Identify which cell holds the provided text, then report its (x, y) central coordinate. 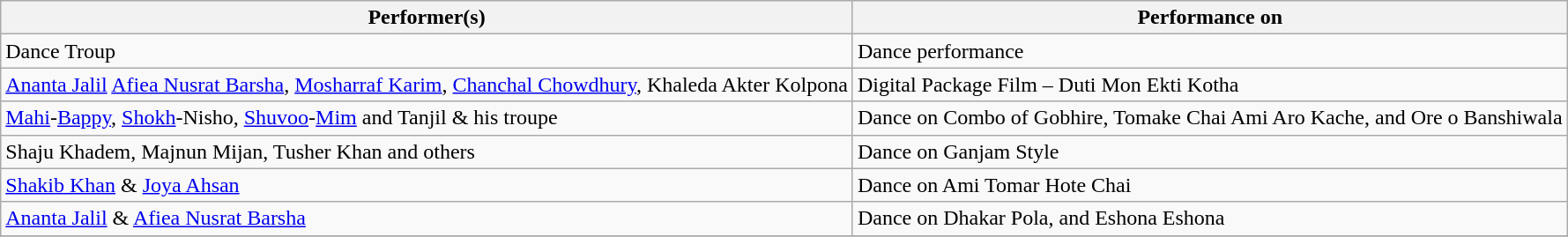
Digital Package Film – Duti Mon Ekti Kotha (1209, 85)
Shaju Khadem, Majnun Mijan, Tusher Khan and others (427, 152)
Ananta Jalil & Afiea Nusrat Barsha (427, 218)
Dance on Ami Tomar Hote Chai (1209, 185)
Shakib Khan & Joya Ahsan (427, 185)
Dance Troup (427, 51)
Mahi-Bappy, Shokh-Nisho, Shuvoo-Mim and Tanjil & his troupe (427, 118)
Dance on Ganjam Style (1209, 152)
Dance on Combo of Gobhire, Tomake Chai Ami Aro Kache, and Ore o Banshiwala (1209, 118)
Performer(s) (427, 18)
Dance on Dhakar Pola, and Eshona Eshona (1209, 218)
Ananta Jalil Afiea Nusrat Barsha, Mosharraf Karim, Chanchal Chowdhury, Khaleda Akter Kolpona (427, 85)
Performance on (1209, 18)
Dance performance (1209, 51)
